Output the [X, Y] coordinate of the center of the cell containing the given text.  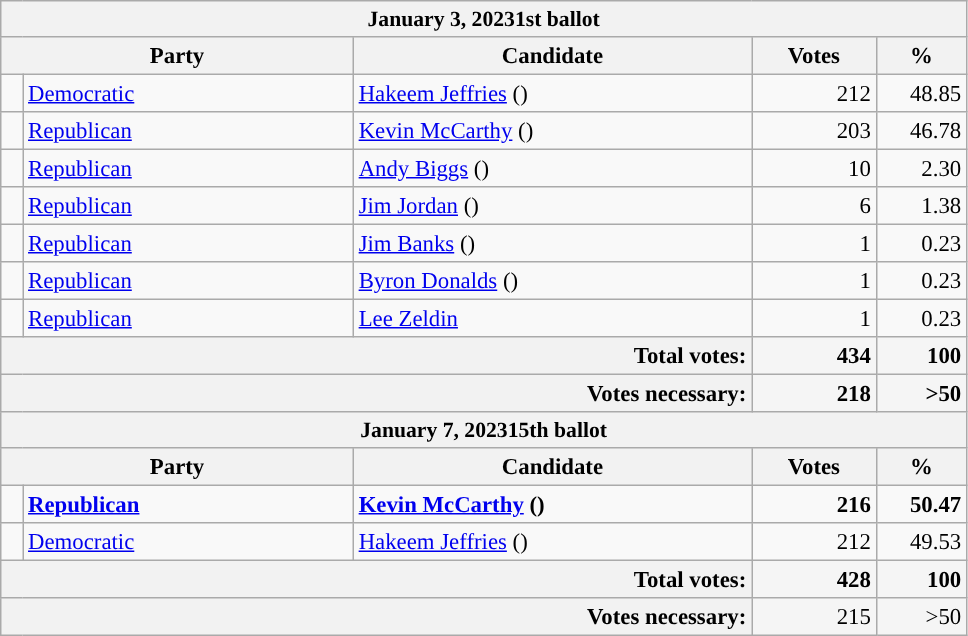
Byron Donalds () [552, 281]
50.47 [921, 505]
46.78 [921, 131]
January 7, 202315th ballot [484, 430]
434 [814, 356]
10 [814, 168]
2.30 [921, 168]
6 [814, 206]
1.38 [921, 206]
Andy Biggs () [552, 168]
203 [814, 131]
January 3, 20231st ballot [484, 19]
428 [814, 580]
216 [814, 505]
218 [814, 394]
48.85 [921, 93]
215 [814, 617]
Lee Zeldin [552, 319]
Jim Jordan () [552, 206]
Jim Banks () [552, 244]
49.53 [921, 542]
